Return [X, Y] of the center of cell containing provided text 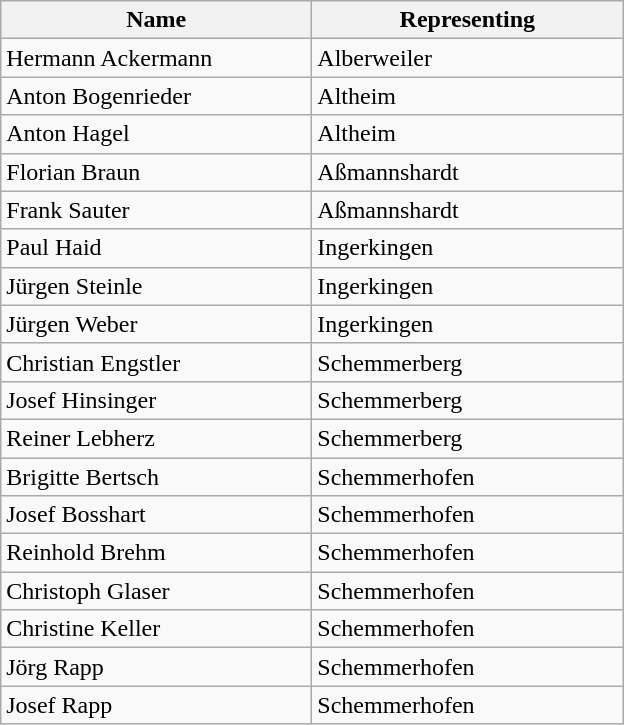
Representing [468, 20]
Florian Braun [156, 172]
Reinhold Brehm [156, 553]
Jörg Rapp [156, 667]
Jürgen Weber [156, 324]
Hermann Ackermann [156, 58]
Alberweiler [468, 58]
Christine Keller [156, 629]
Anton Hagel [156, 134]
Name [156, 20]
Jürgen Steinle [156, 286]
Reiner Lebherz [156, 438]
Anton Bogenrieder [156, 96]
Christian Engstler [156, 362]
Brigitte Bertsch [156, 477]
Josef Bosshart [156, 515]
Josef Rapp [156, 705]
Christoph Glaser [156, 591]
Frank Sauter [156, 210]
Paul Haid [156, 248]
Josef Hinsinger [156, 400]
